Scan for the cell matching the given text and deliver its (X, Y) coordinate at center. 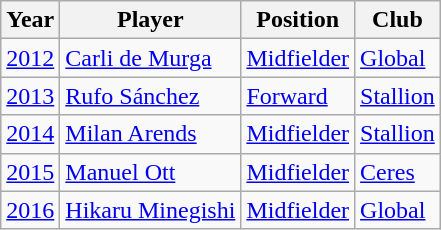
2016 (30, 210)
Manuel Ott (150, 172)
Milan Arends (150, 134)
Rufo Sánchez (150, 96)
Ceres (398, 172)
2012 (30, 58)
Club (398, 20)
Position (298, 20)
Year (30, 20)
Hikaru Minegishi (150, 210)
Player (150, 20)
2015 (30, 172)
2013 (30, 96)
Forward (298, 96)
Carli de Murga (150, 58)
2014 (30, 134)
